Identify which cell holds the provided text, then report its [x, y] central coordinate. 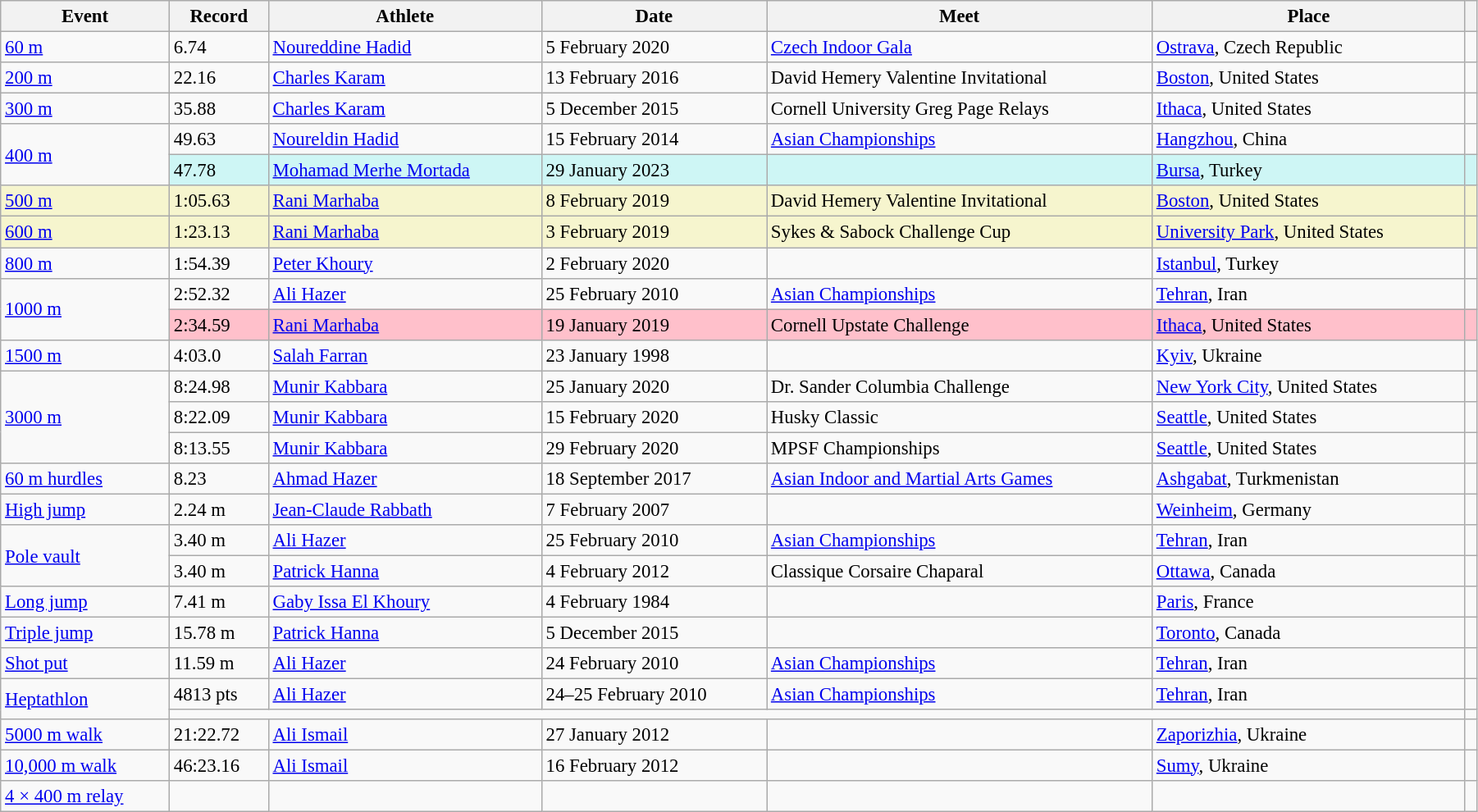
1500 m [85, 355]
University Park, United States [1308, 232]
Jean-Claude Rabbath [405, 509]
47.78 [218, 171]
Cornell Upstate Challenge [960, 325]
Place [1308, 16]
18 September 2017 [654, 479]
Husky Classic [960, 417]
2:34.59 [218, 325]
27 January 2012 [654, 734]
25 January 2020 [654, 386]
11.59 m [218, 664]
500 m [85, 201]
Sumy, Ukraine [1308, 765]
5 February 2020 [654, 48]
29 February 2020 [654, 448]
35.88 [218, 109]
Asian Indoor and Martial Arts Games [960, 479]
New York City, United States [1308, 386]
Noureddine Hadid [405, 48]
4:03.0 [218, 355]
Sykes & Sabock Challenge Cup [960, 232]
2.24 m [218, 509]
Dr. Sander Columbia Challenge [960, 386]
Pole vault [85, 556]
10,000 m walk [85, 765]
3000 m [85, 417]
15 February 2014 [654, 139]
Ottawa, Canada [1308, 572]
Paris, France [1308, 602]
49.63 [218, 139]
8:22.09 [218, 417]
Heptathlon [85, 699]
1:05.63 [218, 201]
60 m [85, 48]
Salah Farran [405, 355]
4813 pts [218, 695]
Ahmad Hazer [405, 479]
Istanbul, Turkey [1308, 263]
4 × 400 m relay [85, 796]
8:13.55 [218, 448]
Mohamad Merhe Mortada [405, 171]
22.16 [218, 78]
Event [85, 16]
Weinheim, Germany [1308, 509]
Gaby Issa El Khoury [405, 602]
Record [218, 16]
1000 m [85, 308]
Classique Corsaire Chaparal [960, 572]
8.23 [218, 479]
Bursa, Turkey [1308, 171]
8 February 2019 [654, 201]
Kyiv, Ukraine [1308, 355]
60 m hurdles [85, 479]
24–25 February 2010 [654, 695]
15.78 m [218, 633]
19 January 2019 [654, 325]
6.74 [218, 48]
MPSF Championships [960, 448]
Toronto, Canada [1308, 633]
7 February 2007 [654, 509]
5000 m walk [85, 734]
Date [654, 16]
Long jump [85, 602]
46:23.16 [218, 765]
13 February 2016 [654, 78]
Athlete [405, 16]
Ashgabat, Turkmenistan [1308, 479]
16 February 2012 [654, 765]
Peter Khoury [405, 263]
Shot put [85, 664]
High jump [85, 509]
Hangzhou, China [1308, 139]
7.41 m [218, 602]
8:24.98 [218, 386]
21:22.72 [218, 734]
2 February 2020 [654, 263]
1:23.13 [218, 232]
29 January 2023 [654, 171]
600 m [85, 232]
Ostrava, Czech Republic [1308, 48]
4 February 1984 [654, 602]
400 m [85, 154]
24 February 2010 [654, 664]
Meet [960, 16]
Zaporizhia, Ukraine [1308, 734]
3 February 2019 [654, 232]
200 m [85, 78]
23 January 1998 [654, 355]
4 February 2012 [654, 572]
300 m [85, 109]
1:54.39 [218, 263]
Czech Indoor Gala [960, 48]
Cornell University Greg Page Relays [960, 109]
15 February 2020 [654, 417]
Noureldin Hadid [405, 139]
800 m [85, 263]
Triple jump [85, 633]
2:52.32 [218, 294]
